Return [X, Y] of the center of cell containing provided text 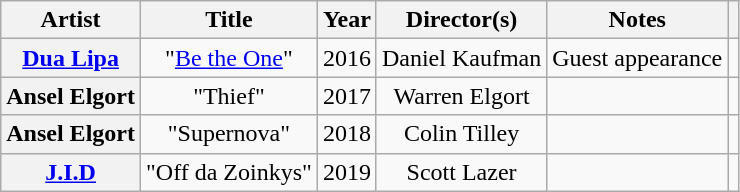
2019 [346, 172]
Daniel Kaufman [461, 58]
2016 [346, 58]
"Off da Zoinkys" [228, 172]
2018 [346, 134]
Scott Lazer [461, 172]
Notes [638, 20]
Artist [71, 20]
Warren Elgort [461, 96]
Colin Tilley [461, 134]
"Be the One" [228, 58]
Dua Lipa [71, 58]
"Thief" [228, 96]
"Supernova" [228, 134]
Year [346, 20]
J.I.D [71, 172]
Director(s) [461, 20]
2017 [346, 96]
Title [228, 20]
Guest appearance [638, 58]
